Extract the (X, Y) coordinate from the center of the cell holding the provided text.  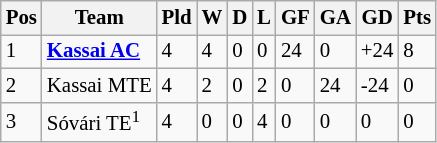
Pld (177, 18)
GA (336, 18)
3 (22, 122)
Sóvári TE1 (100, 122)
Kassai AC (100, 51)
Pos (22, 18)
Team (100, 18)
Pts (417, 18)
D (240, 18)
L (264, 18)
W (212, 18)
8 (417, 51)
+24 (377, 51)
GF (296, 18)
-24 (377, 85)
Kassai MTE (100, 85)
1 (22, 51)
GD (377, 18)
